Identify which cell holds the provided text, then report its (x, y) central coordinate. 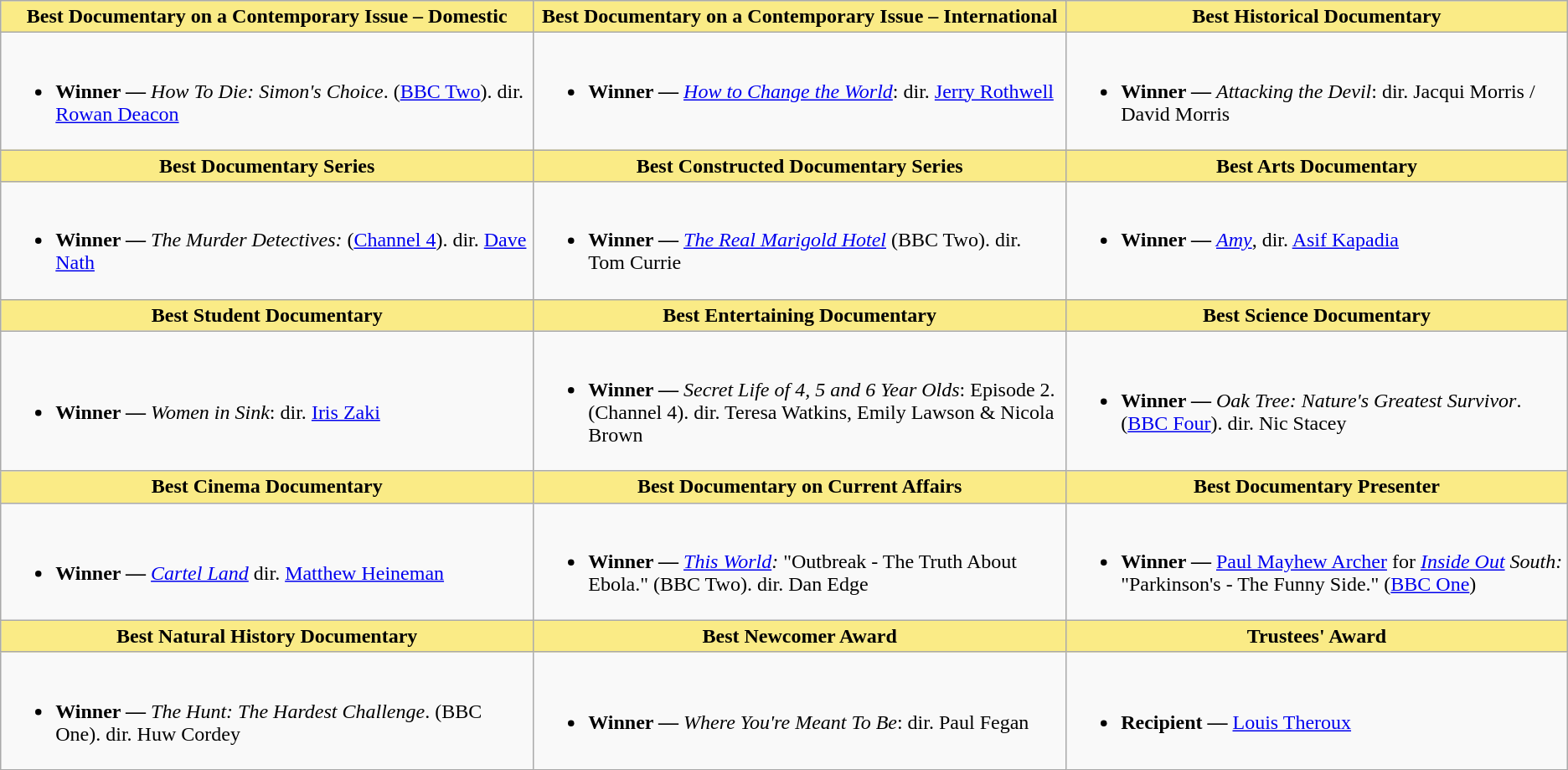
Winner — How to Change the World: dir. Jerry Rothwell (800, 91)
Best Arts Documentary (1317, 166)
Best Documentary on Current Affairs (800, 487)
Winner — This World: "Outbreak - The Truth About Ebola." (BBC Two). dir. Dan Edge (800, 561)
Winner — Where You're Meant To Be: dir. Paul Fegan (800, 711)
Winner — Oak Tree: Nature's Greatest Survivor. (BBC Four). dir. Nic Stacey (1317, 401)
Recipient — Louis Theroux (1317, 711)
Winner — Attacking the Devil: dir. Jacqui Morris / David Morris (1317, 91)
Best Documentary Series (267, 166)
Winner — How To Die: Simon's Choice. (BBC Two). dir. Rowan Deacon (267, 91)
Best Documentary on a Contemporary Issue – International (800, 17)
Best Newcomer Award (800, 636)
Winner — The Real Marigold Hotel (BBC Two). dir. Tom Currie (800, 240)
Winner — Amy, dir. Asif Kapadia (1317, 240)
Best Science Documentary (1317, 315)
Winner — Paul Mayhew Archer for Inside Out South: "Parkinson's - The Funny Side." (BBC One) (1317, 561)
Winner — Secret Life of 4, 5 and 6 Year Olds: Episode 2. (Channel 4). dir. Teresa Watkins, Emily Lawson & Nicola Brown (800, 401)
Best Student Documentary (267, 315)
Winner — The Hunt: The Hardest Challenge. (BBC One). dir. Huw Cordey (267, 711)
Best Entertaining Documentary (800, 315)
Best Constructed Documentary Series (800, 166)
Best Documentary on a Contemporary Issue – Domestic (267, 17)
Best Historical Documentary (1317, 17)
Best Cinema Documentary (267, 487)
Trustees' Award (1317, 636)
Winner — The Murder Detectives: (Channel 4). dir. Dave Nath (267, 240)
Winner — Cartel Land dir. Matthew Heineman (267, 561)
Best Documentary Presenter (1317, 487)
Best Natural History Documentary (267, 636)
Winner — Women in Sink: dir. Iris Zaki (267, 401)
